Capture the cell that displays the provided text and extract its (x, y) central coordinate. 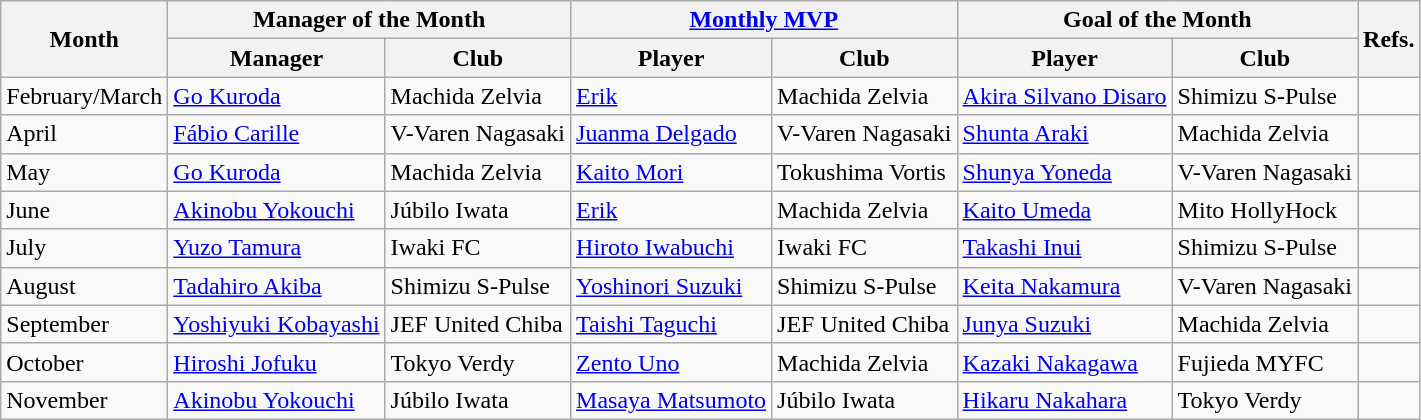
Shunta Araki (1064, 134)
Zento Uno (672, 362)
September (84, 324)
Hikaru Nakahara (1064, 400)
Kaito Umeda (1064, 210)
November (84, 400)
August (84, 286)
Manager of the Month (370, 20)
Tadahiro Akiba (276, 286)
July (84, 248)
Akira Silvano Disaro (1064, 96)
Takashi Inui (1064, 248)
Month (84, 39)
Taishi Taguchi (672, 324)
April (84, 134)
Tokushima Vortis (864, 172)
February/March (84, 96)
Hiroshi Jofuku (276, 362)
October (84, 362)
Keita Nakamura (1064, 286)
Masaya Matsumoto (672, 400)
Juanma Delgado (672, 134)
Manager (276, 58)
Mito HollyHock (1264, 210)
Refs. (1389, 39)
Fábio Carille (276, 134)
May (84, 172)
Kazaki Nakagawa (1064, 362)
Junya Suzuki (1064, 324)
Monthly MVP (764, 20)
Kaito Mori (672, 172)
Yoshinori Suzuki (672, 286)
Yoshiyuki Kobayashi (276, 324)
Fujieda MYFC (1264, 362)
Goal of the Month (1157, 20)
Shunya Yoneda (1064, 172)
Hiroto Iwabuchi (672, 248)
June (84, 210)
Yuzo Tamura (276, 248)
